Return [x, y] of the center of cell containing provided text 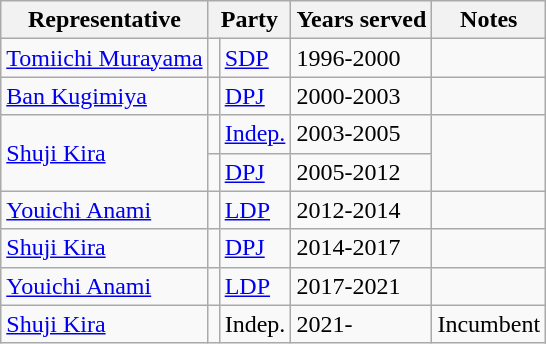
2000-2003 [362, 96]
2021- [362, 324]
2012-2014 [362, 210]
2005-2012 [362, 172]
Representative [104, 20]
Incumbent [489, 324]
Party [250, 20]
2014-2017 [362, 248]
Ban Kugimiya [104, 96]
Tomiichi Murayama [104, 58]
SDP [255, 58]
1996-2000 [362, 58]
Years served [362, 20]
2003-2005 [362, 134]
Notes [489, 20]
2017-2021 [362, 286]
